Return (x, y) of the center of cell containing provided text 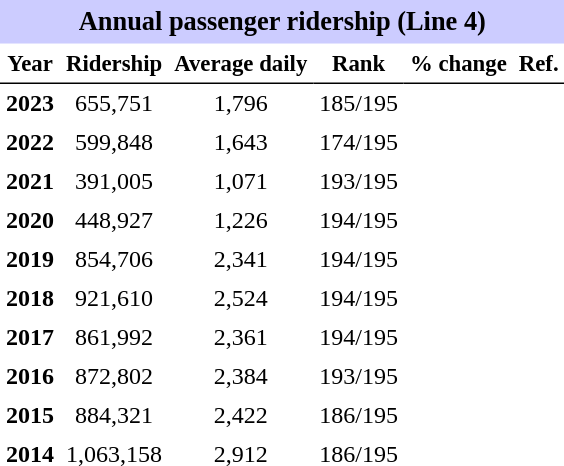
2015 (30, 416)
599,848 (114, 142)
655,751 (114, 104)
448,927 (114, 220)
174/195 (358, 142)
854,706 (114, 260)
2023 (30, 104)
Rank (358, 64)
2021 (30, 182)
861,992 (114, 338)
872,802 (114, 376)
2,524 (240, 298)
2020 (30, 220)
186/195 (358, 416)
2,422 (240, 416)
2,384 (240, 376)
2019 (30, 260)
185/195 (358, 104)
1,796 (240, 104)
391,005 (114, 182)
2017 (30, 338)
2,361 (240, 338)
2018 (30, 298)
Average daily (240, 64)
Year (30, 64)
1,071 (240, 182)
2,341 (240, 260)
921,610 (114, 298)
1,226 (240, 220)
Ridership (114, 64)
884,321 (114, 416)
2016 (30, 376)
% change (458, 64)
1,643 (240, 142)
2022 (30, 142)
